Determine the (x, y) coordinate at the center of the cell enclosing the given text.  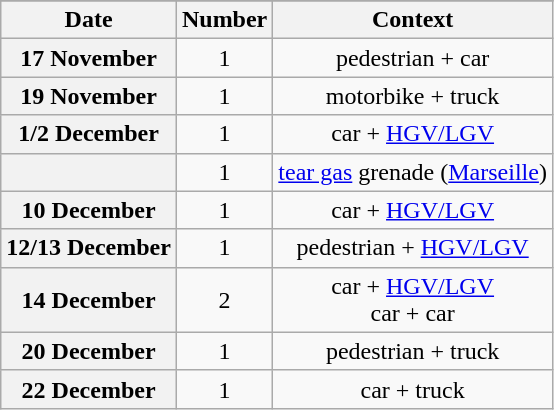
1/2 December (89, 134)
20 December (89, 351)
Context (413, 20)
17 November (89, 58)
19 November (89, 96)
pedestrian + truck (413, 351)
car + HGV/LGVcar + car (413, 300)
12/13 December (89, 248)
tear gas grenade (Marseille) (413, 172)
2 (224, 300)
Date (89, 20)
14 December (89, 300)
pedestrian + HGV/LGV (413, 248)
Number (224, 20)
22 December (89, 389)
10 December (89, 210)
car + truck (413, 389)
pedestrian + car (413, 58)
motorbike + truck (413, 96)
